Find where the given text appears and provide that cell's center as (x, y) coordinate. 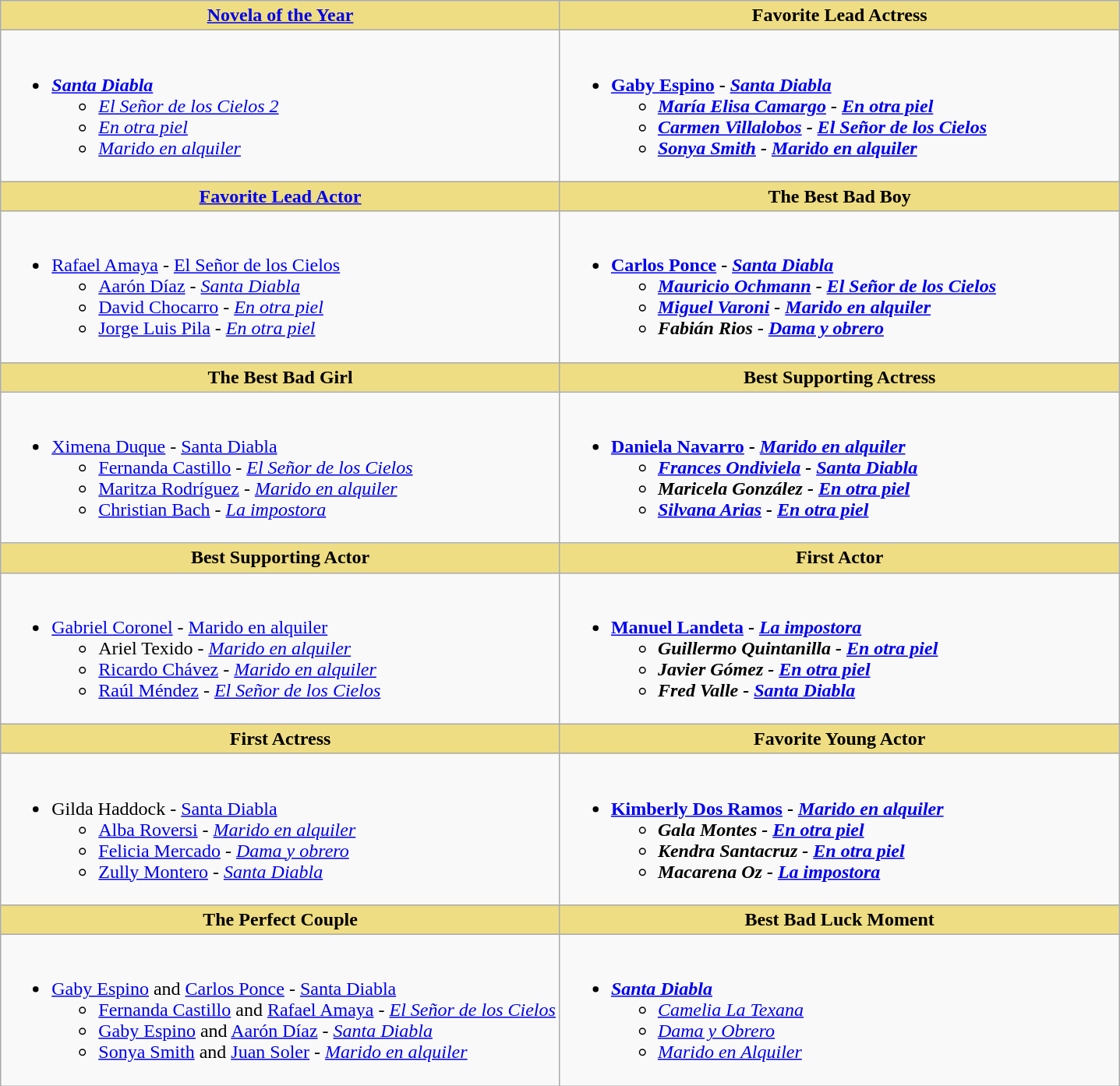
Gabriel Coronel - Marido en alquilerAriel Texido - Marido en alquilerRicardo Chávez - Marido en alquilerRaúl Méndez - El Señor de los Cielos (281, 648)
Best Supporting Actress (839, 377)
The Perfect Couple (281, 919)
Favorite Young Actor (839, 739)
Best Supporting Actor (281, 558)
Daniela Navarro - Marido en alquilerFrances Ondiviela - Santa DiablaMaricela González - En otra pielSilvana Arias - En otra piel (839, 467)
Santa DiablaEl Señor de los Cielos 2En otra pielMarido en alquiler (281, 106)
Rafael Amaya - El Señor de los CielosAarón Díaz - Santa DiablaDavid Chocarro - En otra pielJorge Luis Pila - En otra piel (281, 287)
Manuel Landeta - La impostoraGuillermo Quintanilla - En otra pielJavier Gómez - En otra pielFred Valle - Santa Diabla (839, 648)
The Best Bad Girl (281, 377)
Kimberly Dos Ramos - Marido en alquilerGala Montes - En otra pielKendra Santacruz - En otra pielMacarena Oz - La impostora (839, 829)
Favorite Lead Actor (281, 196)
Carlos Ponce - Santa DiablaMauricio Ochmann - El Señor de los CielosMiguel Varoni - Marido en alquilerFabián Rios - Dama y obrero (839, 287)
First Actor (839, 558)
First Actress (281, 739)
Gilda Haddock - Santa DiablaAlba Roversi - Marido en alquilerFelicia Mercado - Dama y obreroZully Montero - Santa Diabla (281, 829)
Best Bad Luck Moment (839, 919)
Santa DiablaCamelia La TexanaDama y ObreroMarido en Alquiler (839, 1010)
The Best Bad Boy (839, 196)
Favorite Lead Actress (839, 16)
Gaby Espino - Santa DiablaMaría Elisa Camargo - En otra pielCarmen Villalobos - El Señor de los CielosSonya Smith - Marido en alquiler (839, 106)
Ximena Duque - Santa DiablaFernanda Castillo - El Señor de los CielosMaritza Rodríguez - Marido en alquilerChristian Bach - La impostora (281, 467)
Novela of the Year (281, 16)
